Provide the (x, y) coordinate of the cell's center where the given text is located.  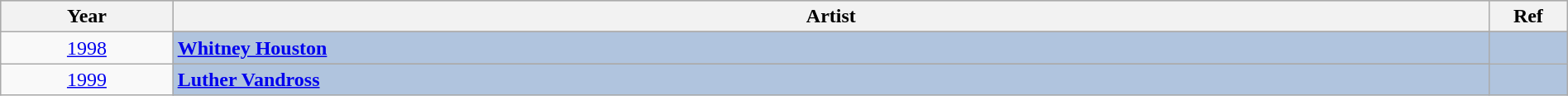
Ref (1528, 17)
Artist (830, 17)
Year (87, 17)
1999 (87, 79)
Whitney Houston (830, 48)
Luther Vandross (830, 79)
1998 (87, 48)
